Pinpoint the cell where the given text exists, returning its [x, y] midpoint coordinate. 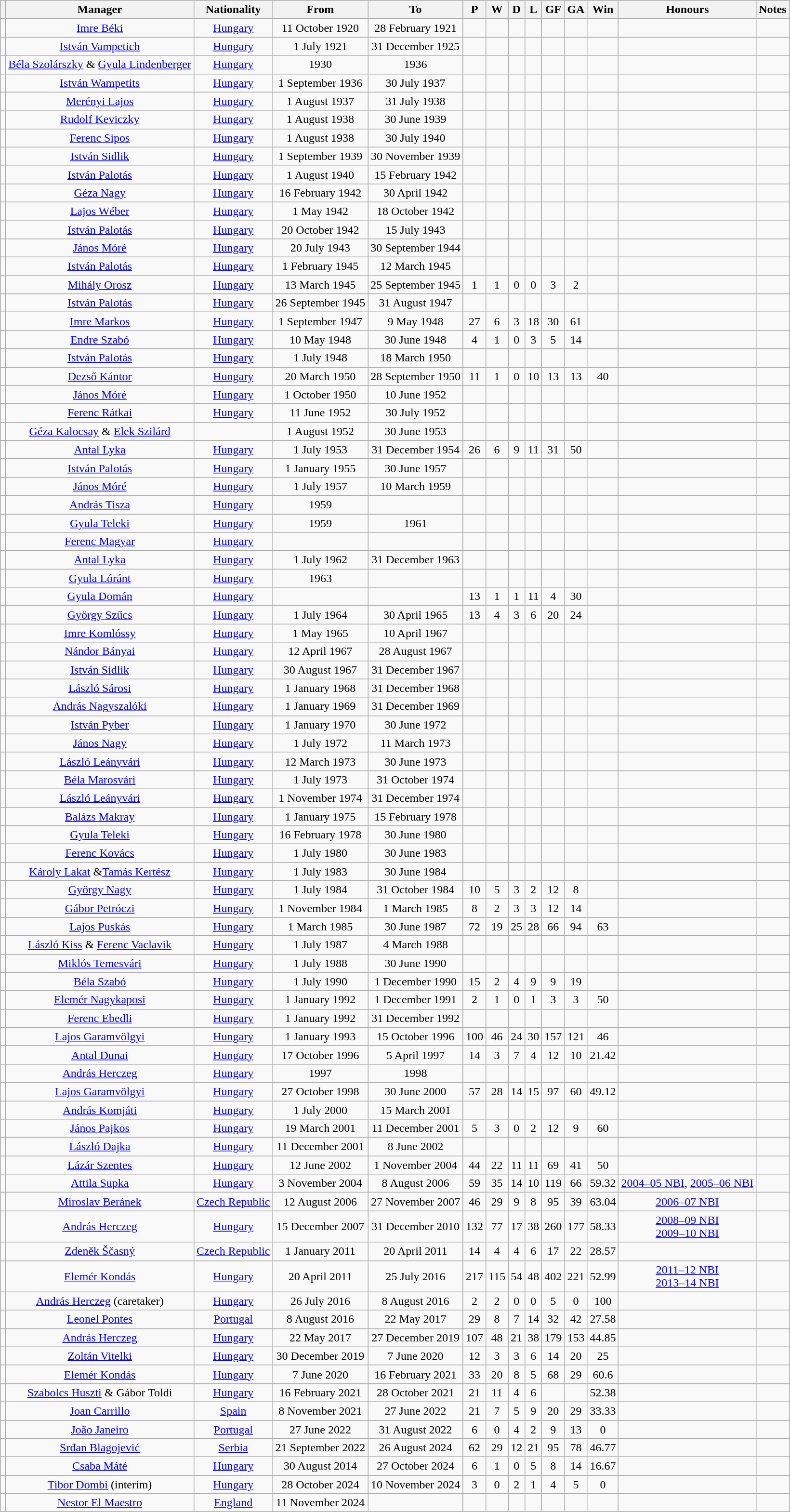
Ferenc Kovács [100, 853]
25 September 1945 [416, 285]
54 [516, 1276]
Lázár Szentes [100, 1165]
153 [576, 1338]
Attila Supka [100, 1183]
30 June 1980 [416, 835]
15 February 1942 [416, 174]
27 October 1998 [320, 1091]
33.33 [603, 1411]
40 [603, 376]
W [497, 10]
30 July 1940 [416, 138]
László Kiss & Ferenc Vaclavik [100, 945]
31 December 1992 [416, 1018]
217 [474, 1276]
19 March 2001 [320, 1128]
Ferenc Magyar [100, 542]
Joan Carrillo [100, 1411]
27 December 2019 [416, 1338]
5 April 1997 [416, 1055]
59 [474, 1183]
10 May 1948 [320, 340]
João Janeiro [100, 1430]
35 [497, 1183]
György Nagy [100, 890]
Mihály Orosz [100, 285]
31 October 1984 [416, 890]
Balázs Makray [100, 817]
1 July 1921 [320, 46]
69 [553, 1165]
177 [576, 1227]
1 July 2000 [320, 1110]
61 [576, 321]
András Komjáti [100, 1110]
GF [553, 10]
Tibor Dombi (interim) [100, 1485]
30 June 1948 [416, 340]
30 September 1944 [416, 248]
István Vampetich [100, 46]
28 August 1967 [416, 651]
15 March 2001 [416, 1110]
Rudolf Keviczky [100, 119]
18 March 1950 [416, 358]
István Pyber [100, 725]
28 October 2024 [320, 1485]
30 June 1990 [416, 963]
1 July 1962 [320, 560]
L [534, 10]
1930 [320, 65]
52.99 [603, 1276]
1936 [416, 65]
1961 [416, 523]
42 [576, 1319]
Lajos Puskás [100, 927]
1 February 1945 [320, 266]
10 March 1959 [416, 486]
402 [553, 1276]
1 July 1987 [320, 945]
260 [553, 1227]
31 December 1925 [416, 46]
1 September 1939 [320, 156]
31 July 1938 [416, 101]
2008–09 NBI2009–10 NBI [687, 1227]
15 December 2007 [320, 1227]
Honours [687, 10]
26 [474, 450]
30 July 1952 [416, 413]
4 March 1988 [416, 945]
10 April 1967 [416, 633]
Elemér Nagykaposi [100, 1000]
Károly Lakat &Tamás Kertész [100, 872]
1 July 1973 [320, 780]
30 June 1973 [416, 761]
68 [553, 1374]
20 March 1950 [320, 376]
26 August 2024 [416, 1448]
1 October 1950 [320, 395]
1 September 1936 [320, 83]
Imre Béki [100, 28]
Miroslav Beránek [100, 1202]
27 October 2024 [416, 1466]
Gyula Lóránt [100, 578]
Nándor Bányai [100, 651]
132 [474, 1227]
31 October 1974 [416, 780]
1 September 1947 [320, 321]
Gábor Petróczi [100, 908]
31 August 1947 [416, 303]
157 [553, 1036]
60.6 [603, 1374]
Ferenc Ebedli [100, 1018]
31 December 1954 [416, 450]
András Nagyszalóki [100, 706]
1 November 1984 [320, 908]
2011–12 NBI2013–14 NBI [687, 1276]
16.67 [603, 1466]
30 June 1984 [416, 872]
12 March 1945 [416, 266]
Imre Komlóssy [100, 633]
László Dajka [100, 1147]
Endre Szabó [100, 340]
Serbia [233, 1448]
12 August 2006 [320, 1202]
1 July 1984 [320, 890]
12 March 1973 [320, 761]
2006–07 NBI [687, 1202]
1 August 1940 [320, 174]
52.38 [603, 1393]
26 September 1945 [320, 303]
18 [534, 321]
1 July 1980 [320, 853]
1 November 2004 [416, 1165]
31 August 2022 [416, 1430]
13 March 1945 [320, 285]
12 June 2002 [320, 1165]
1 July 1964 [320, 615]
Win [603, 10]
57 [474, 1091]
63 [603, 927]
16 February 1942 [320, 193]
1963 [320, 578]
8 June 2002 [416, 1147]
18 October 1942 [416, 211]
GA [576, 10]
Zdeněk Ščasný [100, 1251]
Ferenc Rátkai [100, 413]
28 February 1921 [416, 28]
András Herczeg (caretaker) [100, 1301]
11 November 2024 [320, 1503]
László Sárosi [100, 688]
Gyula Domán [100, 597]
1 January 1955 [320, 468]
44.85 [603, 1338]
Antal Dunai [100, 1055]
33 [474, 1374]
András Tisza [100, 504]
1 July 1988 [320, 963]
1 January 1993 [320, 1036]
41 [576, 1165]
15 February 1978 [416, 817]
11 October 1920 [320, 28]
30 April 1942 [416, 193]
11 June 1952 [320, 413]
1 January 2011 [320, 1251]
England [233, 1503]
31 December 1963 [416, 560]
1 August 1937 [320, 101]
30 November 1939 [416, 156]
11 March 1973 [416, 743]
3 November 2004 [320, 1183]
30 June 2000 [416, 1091]
Béla Szolárszky & Gyula Lindenberger [100, 65]
30 December 2019 [320, 1356]
21.42 [603, 1055]
31 [553, 450]
1 January 1968 [320, 688]
17 October 1996 [320, 1055]
16 February 1978 [320, 835]
27.58 [603, 1319]
Dezső Kántor [100, 376]
1 May 1942 [320, 211]
1 July 1983 [320, 872]
31 December 1974 [416, 798]
Zoltán Vitelki [100, 1356]
1 July 1948 [320, 358]
To [416, 10]
György Szűcs [100, 615]
2004–05 NBI, 2005–06 NBI [687, 1183]
10 June 1952 [416, 395]
107 [474, 1338]
9 May 1948 [416, 321]
30 June 1972 [416, 725]
István Wampetits [100, 83]
28 October 2021 [416, 1393]
119 [553, 1183]
25 July 2016 [416, 1276]
30 June 1953 [416, 431]
From [320, 10]
Merényi Lajos [100, 101]
63.04 [603, 1202]
121 [576, 1036]
59.32 [603, 1183]
1998 [416, 1073]
49.12 [603, 1091]
62 [474, 1448]
1 July 1953 [320, 450]
30 June 1939 [416, 119]
46.77 [603, 1448]
32 [553, 1319]
8 November 2021 [320, 1411]
27 [474, 321]
Miklós Temesvári [100, 963]
15 July 1943 [416, 230]
31 December 2010 [416, 1227]
Géza Nagy [100, 193]
D [516, 10]
Lajos Wéber [100, 211]
8 August 2006 [416, 1183]
30 July 1937 [416, 83]
30 August 2014 [320, 1466]
Ferenc Sipos [100, 138]
1 December 1990 [416, 981]
30 June 1957 [416, 468]
97 [553, 1091]
Imre Markos [100, 321]
72 [474, 927]
30 August 1967 [320, 670]
78 [576, 1448]
179 [553, 1338]
221 [576, 1276]
28.57 [603, 1251]
39 [576, 1202]
Leonel Pontes [100, 1319]
Nestor El Maestro [100, 1503]
1 January 1970 [320, 725]
28 September 1950 [416, 376]
Manager [100, 10]
12 April 1967 [320, 651]
20 October 1942 [320, 230]
Nationality [233, 10]
János Pajkos [100, 1128]
Géza Kalocsay & Elek Szilárd [100, 431]
Csaba Máté [100, 1466]
1 July 1957 [320, 486]
10 November 2024 [416, 1485]
26 July 2016 [320, 1301]
31 December 1969 [416, 706]
30 June 1983 [416, 853]
20 July 1943 [320, 248]
15 October 1996 [416, 1036]
Szabolcs Huszti & Gábor Toldi [100, 1393]
77 [497, 1227]
44 [474, 1165]
János Nagy [100, 743]
P [474, 10]
1 November 1974 [320, 798]
94 [576, 927]
30 April 1965 [416, 615]
31 December 1968 [416, 688]
1 July 1990 [320, 981]
Srđan Blagojević [100, 1448]
1 January 1969 [320, 706]
Notes [773, 10]
27 November 2007 [416, 1202]
1 May 1965 [320, 633]
31 December 1967 [416, 670]
30 June 1987 [416, 927]
1 July 1972 [320, 743]
1997 [320, 1073]
Spain [233, 1411]
1 December 1991 [416, 1000]
1 January 1975 [320, 817]
58.33 [603, 1227]
1 August 1952 [320, 431]
21 September 2022 [320, 1448]
Béla Marosvári [100, 780]
Béla Szabó [100, 981]
115 [497, 1276]
